Search for the cell housing the specified text and yield its (x, y) center coordinate. 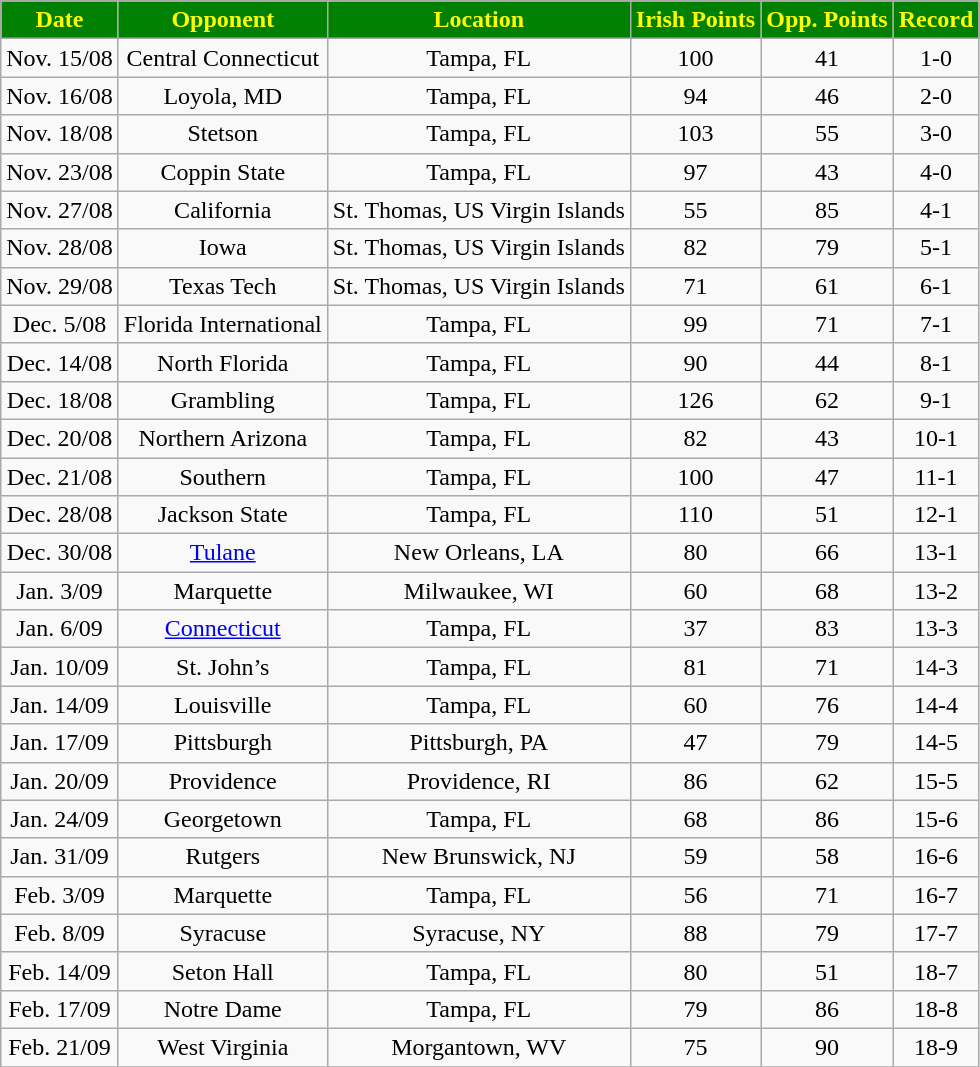
West Virginia (222, 1047)
58 (827, 857)
15-6 (936, 819)
17-7 (936, 933)
Georgetown (222, 819)
Seton Hall (222, 971)
Providence (222, 781)
83 (827, 629)
Jan. 24/09 (60, 819)
66 (827, 553)
59 (695, 857)
18-7 (936, 971)
Jan. 20/09 (60, 781)
Providence, RI (478, 781)
Jan. 14/09 (60, 705)
Nov. 23/08 (60, 172)
Nov. 18/08 (60, 134)
13-2 (936, 591)
37 (695, 629)
2-0 (936, 96)
Jackson State (222, 515)
126 (695, 400)
Nov. 29/08 (60, 286)
4-0 (936, 172)
Louisville (222, 705)
Record (936, 20)
Stetson (222, 134)
Milwaukee, WI (478, 591)
88 (695, 933)
Dec. 14/08 (60, 362)
97 (695, 172)
18-8 (936, 1009)
18-9 (936, 1047)
Pittsburgh, PA (478, 743)
Central Connecticut (222, 58)
44 (827, 362)
56 (695, 895)
Morgantown, WV (478, 1047)
Tulane (222, 553)
9-1 (936, 400)
St. John’s (222, 667)
Dec. 5/08 (60, 324)
110 (695, 515)
Opponent (222, 20)
Florida International (222, 324)
Pittsburgh (222, 743)
14-3 (936, 667)
Nov. 16/08 (60, 96)
Syracuse (222, 933)
Feb. 17/09 (60, 1009)
Feb. 14/09 (60, 971)
Syracuse, NY (478, 933)
41 (827, 58)
North Florida (222, 362)
Feb. 8/09 (60, 933)
New Brunswick, NJ (478, 857)
Feb. 21/09 (60, 1047)
Irish Points (695, 20)
103 (695, 134)
Connecticut (222, 629)
61 (827, 286)
Location (478, 20)
Opp. Points (827, 20)
Grambling (222, 400)
94 (695, 96)
California (222, 210)
Dec. 28/08 (60, 515)
13-3 (936, 629)
7-1 (936, 324)
Nov. 27/08 (60, 210)
Nov. 28/08 (60, 248)
Jan. 6/09 (60, 629)
Dec. 21/08 (60, 477)
Northern Arizona (222, 438)
16-6 (936, 857)
85 (827, 210)
12-1 (936, 515)
Jan. 17/09 (60, 743)
Loyola, MD (222, 96)
Feb. 3/09 (60, 895)
Jan. 31/09 (60, 857)
14-4 (936, 705)
Dec. 20/08 (60, 438)
75 (695, 1047)
Date (60, 20)
15-5 (936, 781)
New Orleans, LA (478, 553)
Jan. 3/09 (60, 591)
Southern (222, 477)
8-1 (936, 362)
14-5 (936, 743)
4-1 (936, 210)
3-0 (936, 134)
81 (695, 667)
16-7 (936, 895)
Dec. 30/08 (60, 553)
Texas Tech (222, 286)
Jan. 10/09 (60, 667)
Nov. 15/08 (60, 58)
Iowa (222, 248)
76 (827, 705)
46 (827, 96)
13-1 (936, 553)
Rutgers (222, 857)
5-1 (936, 248)
Coppin State (222, 172)
99 (695, 324)
1-0 (936, 58)
Notre Dame (222, 1009)
10-1 (936, 438)
6-1 (936, 286)
Dec. 18/08 (60, 400)
11-1 (936, 477)
